Determine the [X, Y] coordinate at the center of the cell enclosing the given text.  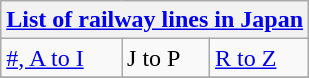
R to Z [260, 58]
J to P [166, 58]
List of railway lines in Japan [155, 20]
#, A to I [62, 58]
